Pinpoint the cell where the given text exists, returning its [x, y] midpoint coordinate. 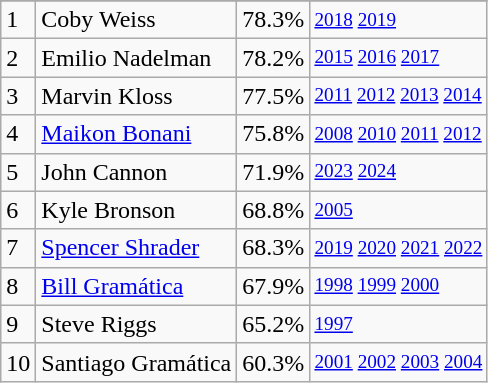
Bill Gramática [136, 286]
71.9% [274, 172]
60.3% [274, 362]
2015 2016 2017 [398, 58]
Spencer Shrader [136, 248]
10 [18, 362]
6 [18, 210]
2001 2002 2003 2004 [398, 362]
Emilio Nadelman [136, 58]
9 [18, 324]
John Cannon [136, 172]
75.8% [274, 134]
Kyle Bronson [136, 210]
3 [18, 96]
1998 1999 2000 [398, 286]
2005 [398, 210]
68.3% [274, 248]
Santiago Gramática [136, 362]
1 [18, 20]
65.2% [274, 324]
77.5% [274, 96]
67.9% [274, 286]
2023 2024 [398, 172]
1997 [398, 324]
78.3% [274, 20]
Coby Weiss [136, 20]
5 [18, 172]
2 [18, 58]
Maikon Bonani [136, 134]
2008 2010 2011 2012 [398, 134]
2018 2019 [398, 20]
2011 2012 2013 2014 [398, 96]
8 [18, 286]
Steve Riggs [136, 324]
Marvin Kloss [136, 96]
2019 2020 2021 2022 [398, 248]
68.8% [274, 210]
4 [18, 134]
7 [18, 248]
78.2% [274, 58]
